Detect which cell encompasses the target text, then output its (x, y) center coordinate. 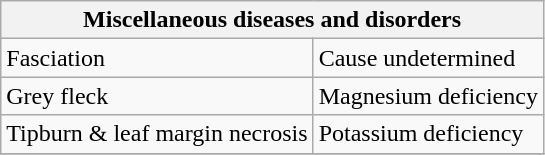
Fasciation (157, 58)
Grey fleck (157, 96)
Potassium deficiency (428, 134)
Tipburn & leaf margin necrosis (157, 134)
Miscellaneous diseases and disorders (272, 20)
Cause undetermined (428, 58)
Magnesium deficiency (428, 96)
